Extract the (X, Y) coordinate from the center of the cell holding the provided text.  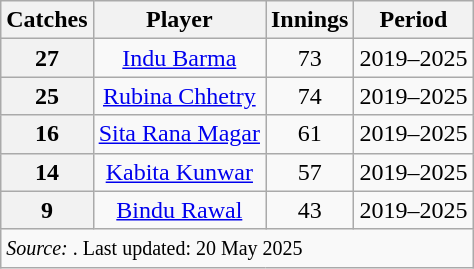
9 (47, 210)
Player (179, 20)
43 (310, 210)
Source: . Last updated: 20 May 2025 (237, 248)
Period (414, 20)
16 (47, 134)
14 (47, 172)
61 (310, 134)
73 (310, 58)
Rubina Chhetry (179, 96)
Indu Barma (179, 58)
25 (47, 96)
Kabita Kunwar (179, 172)
Sita Rana Magar (179, 134)
74 (310, 96)
27 (47, 58)
Bindu Rawal (179, 210)
Catches (47, 20)
57 (310, 172)
Innings (310, 20)
